Capture the cell that displays the provided text and extract its [X, Y] central coordinate. 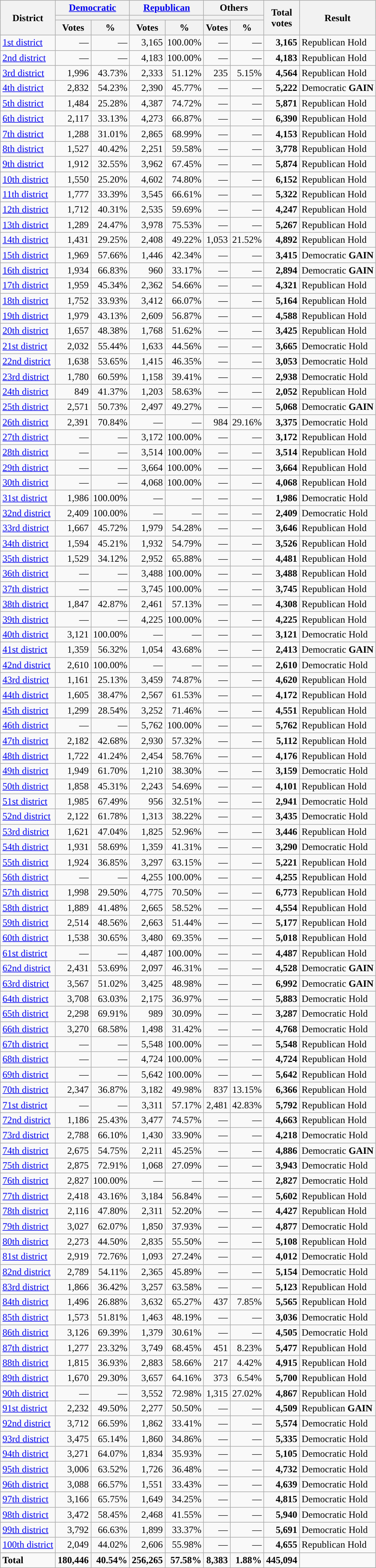
74.87% [184, 680]
6th district [28, 118]
54.75% [110, 1150]
49.98% [184, 1090]
1,068 [147, 1166]
1,912 [73, 164]
2,883 [147, 1363]
74.72% [184, 103]
4,768 [282, 1029]
2,567 [147, 695]
39.41% [184, 376]
4,427 [282, 1211]
1,815 [73, 1363]
2,431 [73, 968]
3,166 [73, 1499]
5,267 [282, 225]
47.80% [110, 1211]
5,123 [282, 1287]
46th district [28, 726]
39th district [28, 619]
2,832 [73, 88]
373 [217, 1378]
36.48% [184, 1469]
36.97% [184, 999]
36th district [28, 574]
49th district [28, 771]
3,053 [282, 361]
3,252 [147, 710]
5,112 [282, 741]
57.32% [184, 741]
3,088 [73, 1484]
1,605 [73, 695]
3,006 [73, 1469]
2,663 [147, 923]
13.15% [247, 1090]
48.56% [110, 923]
3,712 [73, 1424]
63rd district [28, 984]
54.66% [184, 285]
5,477 [282, 1348]
56.87% [184, 316]
61.70% [110, 771]
2,468 [147, 1515]
20th district [28, 331]
1,430 [147, 1135]
71st district [28, 1105]
25th district [28, 407]
45.31% [110, 786]
11th district [28, 195]
66.57% [110, 1484]
4,815 [282, 1499]
42.83% [247, 1105]
8,383 [217, 1560]
1,158 [147, 376]
31.42% [184, 1029]
4,528 [282, 968]
5.15% [247, 73]
5,164 [282, 301]
1,889 [73, 908]
2,454 [147, 756]
33.17% [184, 270]
33.43% [184, 1484]
2,609 [147, 316]
5,874 [282, 164]
5,221 [282, 862]
38th district [28, 604]
30.61% [184, 1332]
62nd district [28, 968]
2,251 [147, 149]
47th district [28, 741]
Democratic [92, 8]
67.49% [110, 801]
4,655 [282, 1545]
1,924 [73, 862]
43.68% [184, 649]
1,594 [73, 543]
66.07% [184, 301]
3,270 [73, 1029]
5,691 [282, 1530]
70.84% [110, 422]
2,941 [282, 801]
33.39% [110, 195]
32nd district [28, 513]
4,101 [282, 786]
54.79% [184, 543]
49.22% [184, 240]
2,789 [73, 1272]
83rd district [28, 1287]
52nd district [28, 816]
45.21% [110, 543]
1,777 [73, 195]
48th district [28, 756]
1,899 [147, 1530]
5,565 [282, 1302]
36.85% [110, 862]
61st district [28, 953]
32.51% [184, 801]
1,726 [147, 1469]
40.42% [110, 149]
3,552 [147, 1393]
66.61% [184, 195]
51st district [28, 801]
2,243 [147, 786]
54.28% [184, 528]
57.13% [184, 604]
67th district [28, 1044]
2,277 [147, 1409]
65.88% [184, 559]
9th district [28, 164]
217 [217, 1363]
53rd district [28, 832]
1,498 [147, 1029]
2,211 [147, 1150]
48.38% [110, 331]
2,032 [73, 346]
4,620 [282, 680]
4,509 [282, 1409]
1,670 [73, 1378]
55.44% [110, 346]
2,365 [147, 1272]
76th district [28, 1181]
3,036 [282, 1317]
3,290 [282, 847]
3,184 [147, 1196]
42nd district [28, 665]
5,108 [282, 1241]
45.89% [184, 1272]
Republican GAIN [338, 1409]
3,475 [73, 1439]
180,446 [73, 1560]
50.50% [184, 1409]
32.55% [110, 164]
27.24% [184, 1257]
437 [217, 1302]
26th district [28, 422]
89th district [28, 1378]
1,203 [147, 392]
66.63% [110, 1530]
4,551 [282, 710]
33.90% [184, 1135]
5,883 [282, 999]
68.58% [110, 1029]
36.87% [110, 1090]
1,431 [73, 240]
1,866 [73, 1287]
35th district [28, 559]
2,788 [73, 1135]
5,940 [282, 1515]
5,792 [282, 1105]
85th district [28, 1317]
2,481 [217, 1105]
2,117 [73, 118]
2,835 [147, 1241]
73rd district [28, 1135]
1,752 [73, 301]
33.37% [184, 1530]
3,435 [282, 816]
57.66% [110, 255]
14th district [28, 240]
77th district [28, 1196]
Republican [166, 8]
46.31% [184, 968]
29.25% [110, 240]
7th district [28, 134]
51.81% [110, 1317]
1,621 [73, 832]
1,484 [73, 103]
96th district [28, 1484]
72.91% [110, 1166]
8th district [28, 149]
4,172 [282, 695]
1,825 [147, 832]
849 [73, 392]
30.09% [184, 1014]
24.47% [110, 225]
984 [217, 422]
1.88% [247, 1560]
60th district [28, 938]
66.83% [110, 270]
67.45% [184, 164]
1,289 [73, 225]
82nd district [28, 1272]
36.93% [110, 1363]
57th district [28, 892]
33.13% [110, 118]
69.91% [110, 1014]
2,408 [147, 240]
88th district [28, 1363]
445,094 [282, 1560]
54th district [28, 847]
87th district [28, 1348]
Others [233, 8]
4.42% [247, 1363]
5,335 [282, 1439]
59.58% [184, 149]
3,646 [282, 528]
1,551 [147, 1484]
21.52% [247, 240]
1,161 [73, 680]
56.84% [184, 1196]
2,347 [73, 1090]
27.02% [247, 1393]
44.50% [110, 1241]
3,477 [147, 1120]
4,602 [147, 179]
41.24% [110, 756]
7.85% [247, 1302]
42.34% [184, 255]
4,012 [282, 1257]
53.69% [110, 968]
4,321 [282, 285]
78th district [28, 1211]
69.39% [110, 1332]
Totalvotes [282, 18]
2,461 [147, 604]
63.03% [110, 999]
98th district [28, 1515]
3,749 [147, 1348]
2,298 [73, 1014]
34.86% [184, 1439]
2nd district [28, 58]
3,778 [282, 149]
50th district [28, 786]
92nd district [28, 1424]
1,969 [73, 255]
4,639 [282, 1484]
44.56% [184, 346]
3,257 [147, 1287]
2,875 [73, 1166]
1st district [28, 43]
63.15% [184, 862]
2,311 [147, 1211]
52.20% [184, 1211]
451 [217, 1348]
84th district [28, 1302]
1,667 [73, 528]
61.53% [184, 695]
54.69% [184, 786]
3,526 [282, 543]
41st district [28, 649]
47.04% [110, 832]
43rd district [28, 680]
5,322 [282, 195]
45.72% [110, 528]
3,412 [147, 301]
4,877 [282, 1226]
989 [147, 1014]
1,657 [73, 331]
66.59% [110, 1424]
4,775 [147, 892]
15th district [28, 255]
58.63% [184, 392]
1,985 [73, 801]
70th district [28, 1090]
3,446 [282, 832]
1,860 [147, 1439]
68th district [28, 1059]
58.76% [184, 756]
2,232 [73, 1409]
58.52% [184, 908]
3,792 [73, 1530]
2,606 [147, 1545]
5,105 [282, 1454]
960 [147, 270]
2,182 [73, 741]
43.73% [110, 73]
2,514 [73, 923]
1,415 [147, 361]
8.23% [247, 1348]
64.07% [110, 1454]
38.30% [184, 771]
4,481 [282, 559]
19th district [28, 316]
3rd district [28, 73]
44.02% [110, 1545]
72.76% [110, 1257]
27.09% [184, 1166]
42.87% [110, 604]
25.13% [110, 680]
2,049 [73, 1545]
1,850 [147, 1226]
3,027 [73, 1226]
1,054 [147, 649]
1,932 [147, 543]
4,732 [282, 1469]
6,390 [282, 118]
3,459 [147, 680]
2,052 [282, 392]
1,722 [73, 756]
5,602 [282, 1196]
56th district [28, 877]
3,297 [147, 862]
45.25% [184, 1150]
70.50% [184, 892]
2,919 [73, 1257]
4,554 [282, 908]
40.31% [110, 210]
56.32% [110, 649]
33rd district [28, 528]
4,153 [282, 134]
68.99% [184, 134]
1,186 [73, 1120]
28th district [28, 452]
59.69% [184, 210]
66.10% [110, 1135]
100th district [28, 1545]
30th district [28, 483]
2,675 [73, 1150]
1,998 [73, 892]
12th district [28, 210]
41.48% [110, 908]
4,886 [282, 1150]
5th district [28, 103]
55.98% [184, 1545]
29.50% [110, 892]
5,154 [282, 1272]
3,126 [73, 1332]
3,567 [73, 984]
1,862 [147, 1424]
42.68% [110, 741]
4,915 [282, 1363]
95th district [28, 1469]
37th district [28, 589]
10th district [28, 179]
36.42% [110, 1287]
55th district [28, 862]
41.37% [110, 392]
60.59% [110, 376]
90th district [28, 1393]
3,962 [147, 164]
65.75% [110, 1499]
65th district [28, 1014]
48.98% [184, 984]
3,375 [282, 422]
4,867 [282, 1393]
1,527 [73, 149]
69th district [28, 1074]
5,068 [282, 407]
41.55% [184, 1515]
23rd district [28, 376]
6,152 [282, 179]
65.27% [184, 1302]
235 [217, 73]
1,780 [73, 376]
17th district [28, 285]
4,892 [282, 240]
5,018 [282, 938]
43.16% [110, 1196]
34.12% [110, 559]
53.65% [110, 361]
1,633 [147, 346]
65.14% [110, 1439]
1,538 [73, 938]
54.23% [110, 88]
837 [217, 1090]
2,865 [147, 134]
5,574 [282, 1424]
46.35% [184, 361]
43.13% [110, 316]
3,271 [73, 1454]
6.54% [247, 1378]
29th district [28, 468]
58.45% [110, 1515]
2,097 [147, 968]
35.93% [184, 1454]
57.58% [184, 1560]
34.25% [184, 1499]
4,663 [282, 1120]
3,657 [147, 1378]
1,712 [73, 210]
57.17% [184, 1105]
72nd district [28, 1120]
33.41% [184, 1424]
3,311 [147, 1105]
2,497 [147, 407]
91st district [28, 1409]
4,564 [282, 73]
2,333 [147, 73]
3,943 [282, 1166]
6,992 [282, 984]
2,571 [73, 407]
1,446 [147, 255]
13th district [28, 225]
66.87% [184, 118]
1,053 [217, 240]
3,665 [282, 346]
61.78% [110, 816]
80th district [28, 1241]
64.16% [184, 1378]
49.50% [110, 1409]
1,768 [147, 331]
1,529 [73, 559]
2,665 [147, 908]
1,934 [73, 270]
34th district [28, 543]
1,858 [73, 786]
81st district [28, 1257]
54.11% [110, 1272]
5,700 [282, 1378]
62.07% [110, 1226]
25.43% [110, 1120]
2,938 [282, 376]
3,415 [282, 255]
63.58% [184, 1287]
1,496 [73, 1302]
1,931 [73, 847]
2,362 [147, 285]
51.02% [110, 984]
4,247 [282, 210]
Total [28, 1560]
4,505 [282, 1332]
33.93% [110, 301]
District [28, 18]
1,093 [147, 1257]
58.66% [184, 1363]
4th district [28, 88]
25.20% [110, 179]
44th district [28, 695]
23.32% [110, 1348]
3,632 [147, 1302]
38.47% [110, 695]
2,273 [73, 1241]
22nd district [28, 361]
26.88% [110, 1302]
52.96% [184, 832]
69.35% [184, 938]
4,588 [282, 316]
99th district [28, 1530]
58.69% [110, 847]
68.45% [184, 1348]
31.01% [110, 134]
1,299 [73, 710]
3,545 [147, 195]
41.31% [184, 847]
6,366 [282, 1090]
94th district [28, 1454]
2,175 [147, 999]
4,308 [282, 604]
2,952 [147, 559]
63.52% [110, 1469]
1,288 [73, 134]
5,222 [282, 88]
1,959 [73, 285]
45.34% [110, 285]
45th district [28, 710]
2,535 [147, 210]
72.98% [184, 1393]
79th district [28, 1226]
2,418 [73, 1196]
1,996 [73, 73]
55.50% [184, 1241]
2,894 [282, 270]
97th district [28, 1499]
75th district [28, 1166]
2,391 [73, 422]
3,287 [282, 1014]
31st district [28, 498]
93rd district [28, 1439]
21st district [28, 346]
4,218 [282, 1135]
27th district [28, 437]
3,708 [73, 999]
1,847 [73, 604]
74.57% [184, 1120]
40.54% [110, 1560]
86th district [28, 1332]
24th district [28, 392]
3,480 [147, 938]
1,638 [73, 361]
66th district [28, 1029]
30.65% [110, 938]
1,210 [147, 771]
45.77% [184, 88]
256,265 [147, 1560]
1,313 [147, 816]
49.27% [184, 407]
956 [147, 801]
51.12% [184, 73]
29.30% [110, 1378]
1,649 [147, 1499]
1,379 [147, 1332]
3,182 [147, 1090]
25.28% [110, 103]
1,550 [73, 179]
1,949 [73, 771]
38.22% [184, 816]
4,273 [147, 118]
29.16% [247, 422]
58th district [28, 908]
2,413 [282, 649]
2,122 [73, 816]
50.73% [110, 407]
2,390 [147, 88]
40th district [28, 634]
48.19% [184, 1317]
74.80% [184, 179]
3,159 [282, 771]
28.54% [110, 710]
1,463 [147, 1317]
37.93% [184, 1226]
2,116 [73, 1211]
59th district [28, 923]
51.62% [184, 331]
74th district [28, 1150]
51.44% [184, 923]
Result [338, 18]
5,177 [282, 923]
16th district [28, 270]
4,387 [147, 103]
1,315 [217, 1393]
75.53% [184, 225]
4,176 [282, 756]
6,773 [282, 892]
1,573 [73, 1317]
71.46% [184, 710]
5,871 [282, 103]
3,978 [147, 225]
1,834 [147, 1454]
3,472 [73, 1515]
18th district [28, 301]
1,277 [73, 1348]
64th district [28, 999]
2,930 [147, 741]
